Pinpoint the cell where the given text exists, returning its (x, y) midpoint coordinate. 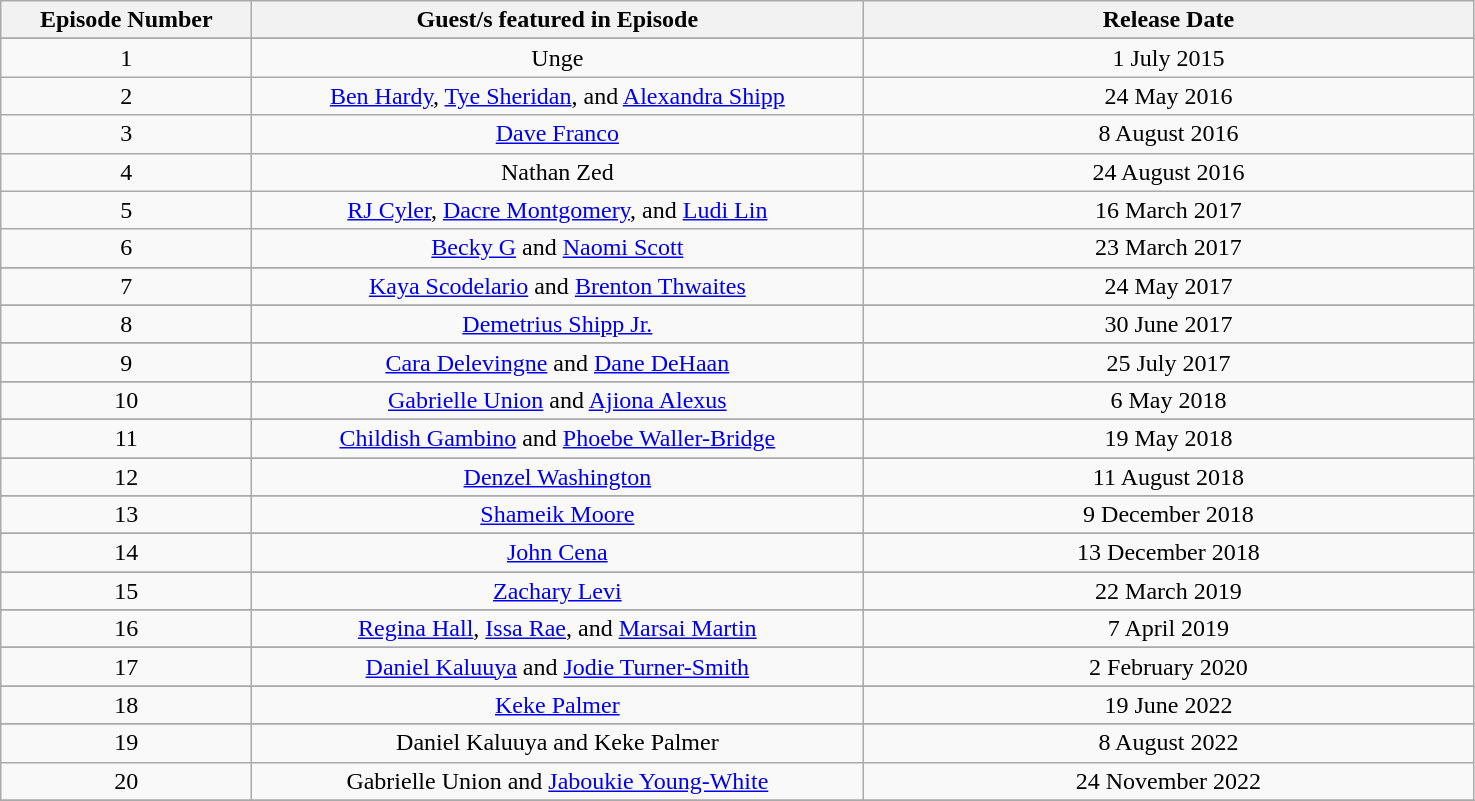
Kaya Scodelario and Brenton Thwaites (558, 286)
Demetrius Shipp Jr. (558, 324)
9 (126, 362)
19 June 2022 (1168, 705)
2 (126, 96)
8 August 2016 (1168, 134)
7 (126, 286)
24 November 2022 (1168, 781)
RJ Cyler, Dacre Montgomery, and Ludi Lin (558, 210)
John Cena (558, 553)
19 May 2018 (1168, 438)
8 August 2022 (1168, 743)
24 May 2016 (1168, 96)
25 July 2017 (1168, 362)
11 (126, 438)
30 June 2017 (1168, 324)
23 March 2017 (1168, 248)
Regina Hall, Issa Rae, and Marsai Martin (558, 629)
13 December 2018 (1168, 553)
6 May 2018 (1168, 400)
Dave Franco (558, 134)
10 (126, 400)
14 (126, 553)
12 (126, 477)
20 (126, 781)
Keke Palmer (558, 705)
Becky G and Naomi Scott (558, 248)
24 May 2017 (1168, 286)
24 August 2016 (1168, 172)
22 March 2019 (1168, 591)
5 (126, 210)
1 (126, 58)
Nathan Zed (558, 172)
15 (126, 591)
Episode Number (126, 20)
Release Date (1168, 20)
Guest/s featured in Episode (558, 20)
Unge (558, 58)
16 March 2017 (1168, 210)
8 (126, 324)
4 (126, 172)
9 December 2018 (1168, 515)
Shameik Moore (558, 515)
18 (126, 705)
19 (126, 743)
16 (126, 629)
7 April 2019 (1168, 629)
Denzel Washington (558, 477)
Cara Delevingne and Dane DeHaan (558, 362)
Zachary Levi (558, 591)
Childish Gambino and Phoebe Waller-Bridge (558, 438)
Daniel Kaluuya and Jodie Turner-Smith (558, 667)
Ben Hardy, Tye Sheridan, and Alexandra Shipp (558, 96)
Daniel Kaluuya and Keke Palmer (558, 743)
Gabrielle Union and Jaboukie Young-White (558, 781)
11 August 2018 (1168, 477)
Gabrielle Union and Ajiona Alexus (558, 400)
3 (126, 134)
13 (126, 515)
17 (126, 667)
1 July 2015 (1168, 58)
6 (126, 248)
2 February 2020 (1168, 667)
